Identify which cell holds the provided text, then report its (X, Y) central coordinate. 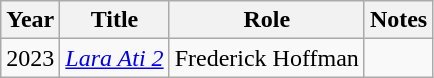
Role (266, 20)
Frederick Hoffman (266, 58)
Title (114, 20)
2023 (30, 58)
Lara Ati 2 (114, 58)
Notes (398, 20)
Year (30, 20)
